Output the (X, Y) coordinate of the center of the cell containing the given text.  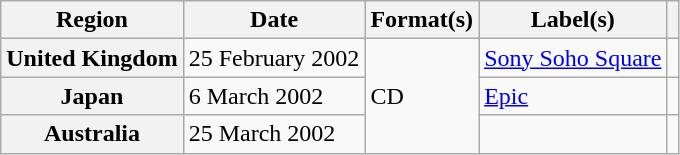
Japan (92, 96)
Australia (92, 134)
25 February 2002 (274, 58)
Label(s) (573, 20)
Format(s) (422, 20)
Region (92, 20)
Date (274, 20)
6 March 2002 (274, 96)
Epic (573, 96)
Sony Soho Square (573, 58)
United Kingdom (92, 58)
25 March 2002 (274, 134)
CD (422, 96)
